Capture the cell that displays the provided text and extract its [x, y] central coordinate. 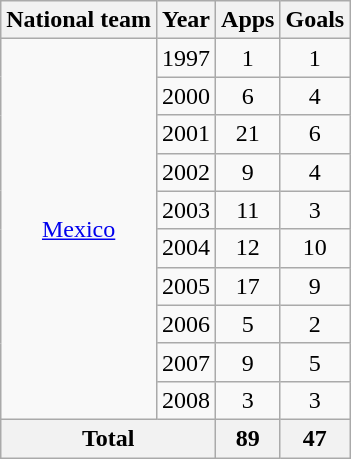
2005 [186, 286]
1997 [186, 58]
10 [315, 248]
11 [248, 210]
2001 [186, 134]
47 [315, 438]
Total [108, 438]
2007 [186, 362]
Year [186, 20]
National team [79, 20]
Apps [248, 20]
2002 [186, 172]
Goals [315, 20]
2006 [186, 324]
17 [248, 286]
2004 [186, 248]
2008 [186, 400]
2000 [186, 96]
2003 [186, 210]
12 [248, 248]
21 [248, 134]
Mexico [79, 230]
2 [315, 324]
89 [248, 438]
